Scan for the cell matching the given text and deliver its [x, y] coordinate at center. 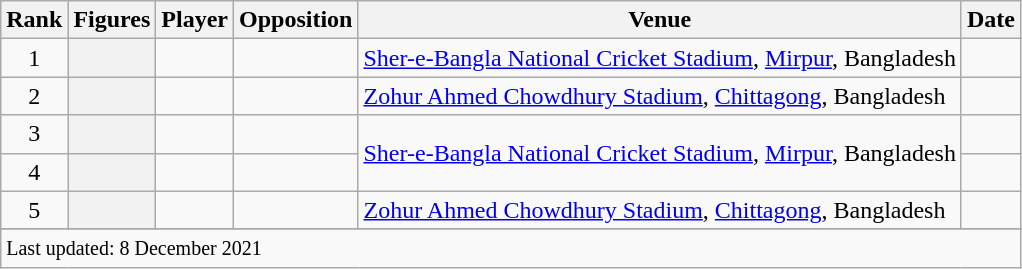
2 [34, 96]
Last updated: 8 December 2021 [511, 248]
4 [34, 172]
Rank [34, 20]
Opposition [296, 20]
3 [34, 134]
Venue [660, 20]
5 [34, 210]
Player [195, 20]
1 [34, 58]
Date [990, 20]
Figures [112, 20]
